Capture the cell that displays the provided text and extract its (X, Y) central coordinate. 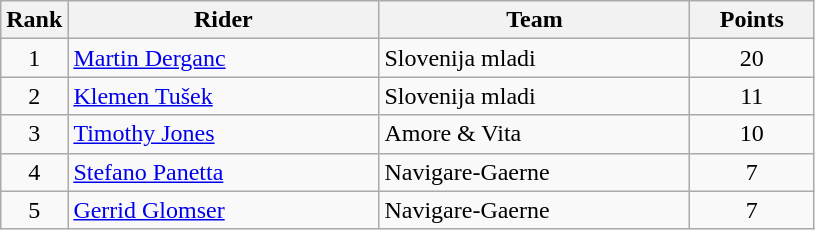
Klemen Tušek (224, 96)
Timothy Jones (224, 134)
Amore & Vita (534, 134)
4 (34, 172)
3 (34, 134)
Points (752, 20)
Martin Derganc (224, 58)
Team (534, 20)
11 (752, 96)
20 (752, 58)
10 (752, 134)
Gerrid Glomser (224, 210)
Rank (34, 20)
1 (34, 58)
2 (34, 96)
5 (34, 210)
Rider (224, 20)
Stefano Panetta (224, 172)
